Detect which cell encompasses the target text, then output its (X, Y) center coordinate. 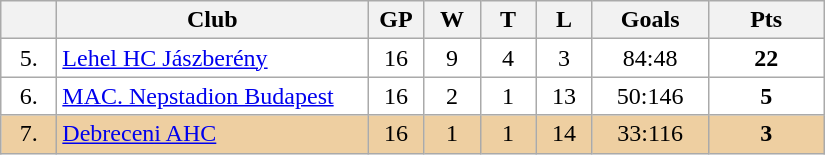
Lehel HC Jászberény (212, 58)
50:146 (650, 96)
2 (452, 96)
9 (452, 58)
13 (564, 96)
4 (508, 58)
GP (396, 20)
Goals (650, 20)
84:48 (650, 58)
Debreceni AHC (212, 134)
5. (29, 58)
MAC. Nepstadion Budapest (212, 96)
14 (564, 134)
L (564, 20)
Pts (766, 20)
22 (766, 58)
6. (29, 96)
W (452, 20)
7. (29, 134)
33:116 (650, 134)
T (508, 20)
5 (766, 96)
Club (212, 20)
